Return [X, Y] of the center of cell containing provided text 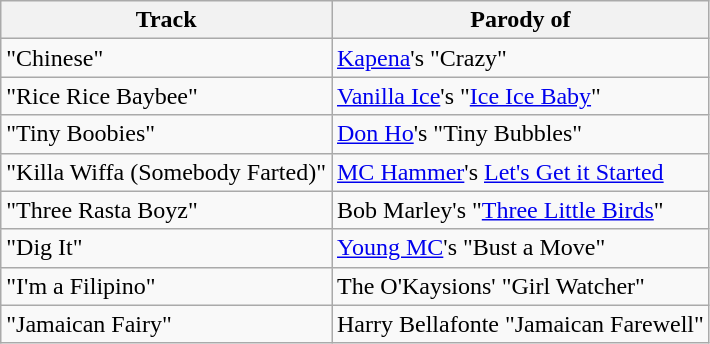
"Chinese" [166, 58]
Don Ho's "Tiny Bubbles" [521, 134]
"Tiny Boobies" [166, 134]
Harry Bellafonte "Jamaican Farewell" [521, 324]
"Rice Rice Baybee" [166, 96]
Parody of [521, 20]
The O'Kaysions' "Girl Watcher" [521, 286]
"Three Rasta Boyz" [166, 210]
Track [166, 20]
MC Hammer's Let's Get it Started [521, 172]
Young MC's "Bust a Move" [521, 248]
"I'm a Filipino" [166, 286]
"Killa Wiffa (Somebody Farted)" [166, 172]
Bob Marley's "Three Little Birds" [521, 210]
"Dig It" [166, 248]
Vanilla Ice's "Ice Ice Baby" [521, 96]
Kapena's "Crazy" [521, 58]
"Jamaican Fairy" [166, 324]
